For the text-containing cell, return its midpoint in (X, Y) coordinate format. 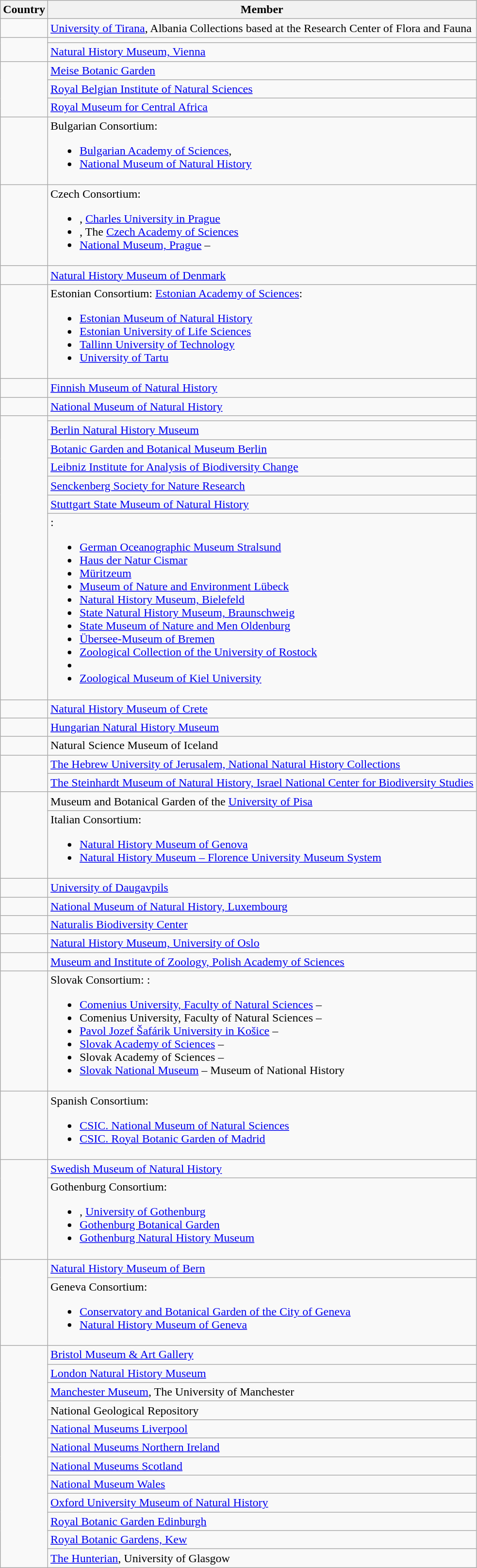
The Hunterian, University of Glasgow (262, 1558)
University of Daugavpils (262, 887)
Natural History Museum, University of Oslo (262, 943)
Natural History Museum, Vienna (262, 52)
National Museums Scotland (262, 1466)
Czech Consortium:, Charles University in Prague, The Czech Academy of SciencesNational Museum, Prague – (262, 225)
Museum and Institute of Zoology, Polish Academy of Sciences (262, 962)
University of Tirana, Albania Collections based at the Research Center of Flora and Fauna (262, 28)
Leibniz Institute for Analysis of Biodiversity Change (262, 467)
Spanish Consortium:CSIC. National Museum of Natural SciencesCSIC. Royal Botanic Garden of Madrid (262, 1125)
National Geological Repository (262, 1410)
Natural History Museum of Denmark (262, 275)
Berlin Natural History Museum (262, 430)
The Steinhardt Museum of Natural History, Israel National Center for Biodiversity Studies (262, 783)
Natural Science Museum of Iceland (262, 746)
Royal Botanic Garden Edinburgh (262, 1521)
Royal Belgian Institute of Natural Sciences (262, 89)
National Museum of Natural History, Luxembourg (262, 906)
Manchester Museum, The University of Manchester (262, 1392)
Stuttgart State Museum of Natural History (262, 504)
Natural History Museum of Bern (262, 1268)
The Hebrew University of Jerusalem, National Natural History Collections (262, 764)
Bristol Museum & Art Gallery (262, 1355)
Gothenburg Consortium:, University of GothenburgGothenburg Botanical GardenGothenburg Natural History Museum (262, 1218)
Italian Consortium:Natural History Museum of GenovaNatural History Museum – Florence University Museum System (262, 844)
Natural History Museum of Crete (262, 709)
National Museums Northern Ireland (262, 1447)
Museum and Botanical Garden of the University of Pisa (262, 801)
Geneva Consortium:Conservatory and Botanical Garden of the City of GenevaNatural History Museum of Geneva (262, 1312)
Naturalis Biodiversity Center (262, 925)
National Museums Liverpool (262, 1429)
Hungarian Natural History Museum (262, 727)
Meise Botanic Garden (262, 70)
Bulgarian Consortium:Bulgarian Academy of Sciences, National Museum of Natural History (262, 151)
Oxford University Museum of Natural History (262, 1503)
Swedish Museum of Natural History (262, 1169)
Senckenberg Society for Nature Research (262, 486)
National Museum Wales (262, 1484)
Royal Botanic Gardens, Kew (262, 1540)
Member (262, 10)
Country (24, 10)
Botanic Garden and Botanical Museum Berlin (262, 449)
Finnish Museum of Natural History (262, 388)
Royal Museum for Central Africa (262, 107)
London Natural History Museum (262, 1373)
National Museum of Natural History (262, 407)
